Provide the [x, y] coordinate of the cell's center where the given text is located.  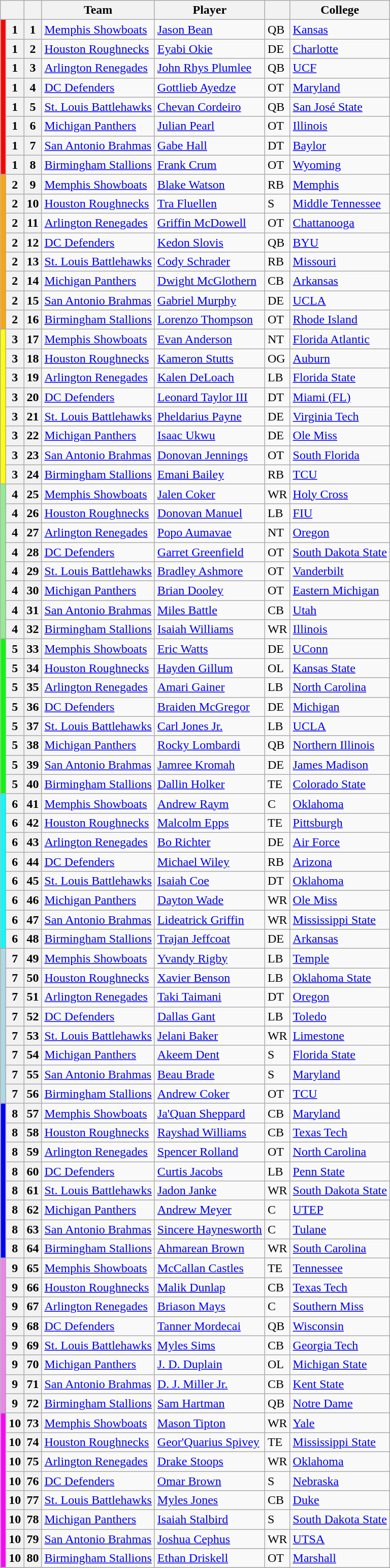
Taki Taimani [209, 997]
Limestone [340, 1036]
43 [32, 842]
74 [32, 1442]
51 [32, 997]
Donovan Jennings [209, 455]
76 [32, 1481]
64 [32, 1249]
15 [32, 300]
Virginia Tech [340, 416]
53 [32, 1036]
59 [32, 1152]
Ahmarean Brown [209, 1249]
Cody Schrader [209, 262]
Lideatrick Griffin [209, 920]
Player [209, 10]
Penn State [340, 1171]
Missouri [340, 262]
57 [32, 1113]
Chattanooga [340, 223]
Gabe Hall [209, 145]
Rayshad Williams [209, 1132]
Arizona [340, 862]
J. D. Duplain [209, 1365]
Braiden McGregor [209, 707]
Dwight McGlothern [209, 281]
22 [32, 436]
Garret Greenfield [209, 552]
28 [32, 552]
Jason Bean [209, 29]
Florida Atlantic [340, 339]
Dallas Gant [209, 1016]
FIU [340, 513]
Northern Illinois [340, 745]
Popo Aumavae [209, 532]
Marshall [340, 1558]
54 [32, 1055]
Eastern Michigan [340, 591]
Xavier Benson [209, 978]
Frank Crum [209, 165]
Isaac Ukwu [209, 436]
78 [32, 1520]
Curtis Jacobs [209, 1171]
Pittsburgh [340, 823]
Michigan State [340, 1365]
Jalen Coker [209, 494]
Air Force [340, 842]
Sam Hartman [209, 1403]
Jamree Kromah [209, 765]
UTSA [340, 1539]
BYU [340, 243]
Kalen DeLoach [209, 378]
Andrew Coker [209, 1094]
62 [32, 1210]
17 [32, 339]
Blake Watson [209, 184]
Akeem Dent [209, 1055]
24 [32, 474]
39 [32, 765]
Dallin Holker [209, 784]
Amari Gainer [209, 687]
Rocky Lombardi [209, 745]
61 [32, 1191]
44 [32, 862]
Chevan Cordeiro [209, 107]
Briason Mays [209, 1307]
Kent State [340, 1384]
38 [32, 745]
14 [32, 281]
13 [32, 262]
College [340, 10]
Oklahoma State [340, 978]
40 [32, 784]
Spencer Rolland [209, 1152]
29 [32, 571]
65 [32, 1268]
Isaiah Stalbird [209, 1520]
21 [32, 416]
Drake Stoops [209, 1461]
Beau Brade [209, 1074]
Eric Watts [209, 649]
Griffin McDowell [209, 223]
Tra Fluellen [209, 203]
67 [32, 1307]
Omar Brown [209, 1481]
Ja'Quan Sheppard [209, 1113]
Middle Tennessee [340, 203]
48 [32, 939]
Colorado State [340, 784]
Notre Dame [340, 1403]
Mason Tipton [209, 1423]
66 [32, 1287]
Malik Dunlap [209, 1287]
San José State [340, 107]
D. J. Miller Jr. [209, 1384]
Kedon Slovis [209, 243]
Hayden Gillum [209, 668]
12 [32, 243]
Wisconsin [340, 1326]
Carl Jones Jr. [209, 726]
Myles Jones [209, 1500]
41 [32, 803]
Yale [340, 1423]
69 [32, 1345]
20 [32, 397]
11 [32, 223]
73 [32, 1423]
Team [98, 10]
Bo Richter [209, 842]
Gottlieb Ayedze [209, 87]
Toledo [340, 1016]
Yvandy Rigby [209, 958]
McCallan Castles [209, 1268]
Trajan Jeffcoat [209, 939]
Andrew Raym [209, 803]
42 [32, 823]
77 [32, 1500]
Eyabi Okie [209, 49]
Dayton Wade [209, 900]
Michael Wiley [209, 862]
79 [32, 1539]
55 [32, 1074]
63 [32, 1229]
UTEP [340, 1210]
Charlotte [340, 49]
Utah [340, 610]
Leonard Taylor III [209, 397]
Temple [340, 958]
26 [32, 513]
Georgia Tech [340, 1345]
18 [32, 358]
34 [32, 668]
32 [32, 629]
Geor'Quarius Spivey [209, 1442]
Bradley Ashmore [209, 571]
Nebraska [340, 1481]
27 [32, 532]
52 [32, 1016]
16 [32, 320]
Donovan Manuel [209, 513]
Lorenzo Thompson [209, 320]
Jadon Janke [209, 1191]
23 [32, 455]
Vanderbilt [340, 571]
OG [277, 358]
Ethan Driskell [209, 1558]
South Florida [340, 455]
Tulane [340, 1229]
70 [32, 1365]
South Carolina [340, 1249]
36 [32, 707]
Tanner Mordecai [209, 1326]
72 [32, 1403]
Evan Anderson [209, 339]
31 [32, 610]
Miami (FL) [340, 397]
Brian Dooley [209, 591]
Tennessee [340, 1268]
60 [32, 1171]
68 [32, 1326]
Memphis [340, 184]
Andrew Meyer [209, 1210]
Duke [340, 1500]
30 [32, 591]
Michigan [340, 707]
Joshua Cephus [209, 1539]
35 [32, 687]
Auburn [340, 358]
Isaiah Coe [209, 881]
Baylor [340, 145]
50 [32, 978]
75 [32, 1461]
Kameron Stutts [209, 358]
Wyoming [340, 165]
33 [32, 649]
80 [32, 1558]
37 [32, 726]
UCF [340, 68]
Sincere Haynesworth [209, 1229]
Rhode Island [340, 320]
47 [32, 920]
UConn [340, 649]
James Madison [340, 765]
Jelani Baker [209, 1036]
Myles Sims [209, 1345]
19 [32, 378]
Gabriel Murphy [209, 300]
Holy Cross [340, 494]
Julian Pearl [209, 126]
Kansas State [340, 668]
Southern Miss [340, 1307]
46 [32, 900]
Malcolm Epps [209, 823]
58 [32, 1132]
49 [32, 958]
56 [32, 1094]
Pheldarius Payne [209, 416]
Kansas [340, 29]
Miles Battle [209, 610]
John Rhys Plumlee [209, 68]
71 [32, 1384]
45 [32, 881]
25 [32, 494]
Isaiah Williams [209, 629]
Emani Bailey [209, 474]
